Detect which cell encompasses the target text, then output its [X, Y] center coordinate. 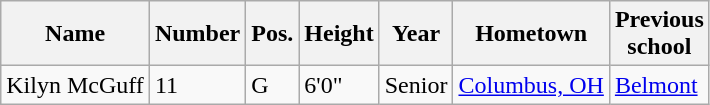
Senior [416, 85]
Name [76, 34]
Number [197, 34]
Hometown [531, 34]
G [272, 85]
Height [339, 34]
Kilyn McGuff [76, 85]
Year [416, 34]
6'0" [339, 85]
Columbus, OH [531, 85]
Pos. [272, 34]
Belmont [659, 85]
11 [197, 85]
Previousschool [659, 34]
